Identify which cell holds the provided text, then report its [X, Y] central coordinate. 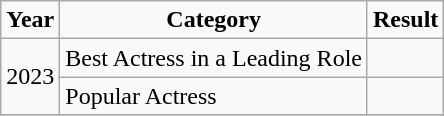
Result [405, 20]
Category [214, 20]
Best Actress in a Leading Role [214, 58]
Popular Actress [214, 96]
2023 [30, 77]
Year [30, 20]
